Scan for the cell matching the given text and deliver its (X, Y) coordinate at center. 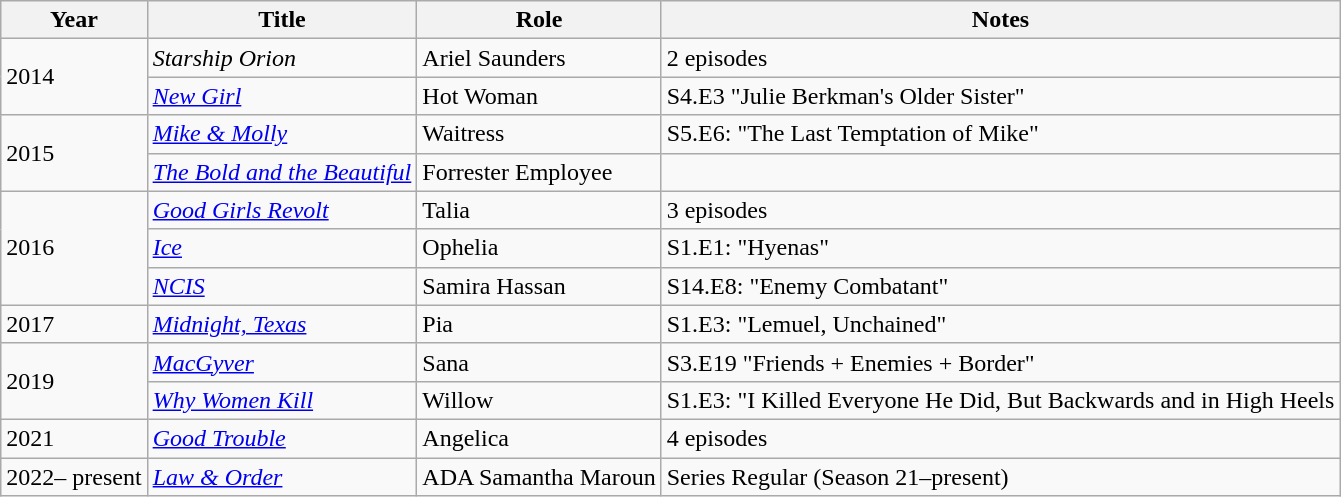
Forrester Employee (539, 172)
S4.E3 "Julie Berkman's Older Sister" (1000, 96)
2019 (74, 381)
S14.E8: "Enemy Combatant" (1000, 286)
Series Regular (Season 21–present) (1000, 477)
Year (74, 20)
2 episodes (1000, 58)
Angelica (539, 438)
Role (539, 20)
Ariel Saunders (539, 58)
ADA Samantha Maroun (539, 477)
S1.E3: "Lemuel, Unchained" (1000, 324)
New Girl (282, 96)
The Bold and the Beautiful (282, 172)
3 episodes (1000, 210)
Why Women Kill (282, 400)
NCIS (282, 286)
2017 (74, 324)
2016 (74, 248)
Mike & Molly (282, 134)
Good Trouble (282, 438)
Starship Orion (282, 58)
Law & Order (282, 477)
Hot Woman (539, 96)
4 episodes (1000, 438)
Willow (539, 400)
S1.E1: "Hyenas" (1000, 248)
Talia (539, 210)
2014 (74, 77)
Waitress (539, 134)
2015 (74, 153)
Ophelia (539, 248)
MacGyver (282, 362)
2022– present (74, 477)
Pia (539, 324)
S1.E3: "I Killed Everyone He Did, But Backwards and in High Heels (1000, 400)
Title (282, 20)
Ice (282, 248)
S3.E19 "Friends + Enemies + Border" (1000, 362)
Notes (1000, 20)
Sana (539, 362)
Midnight, Texas (282, 324)
S5.E6: "The Last Temptation of Mike" (1000, 134)
2021 (74, 438)
Good Girls Revolt (282, 210)
Samira Hassan (539, 286)
